Return the [x, y] coordinate for the center point of the cell that contains the specified text.  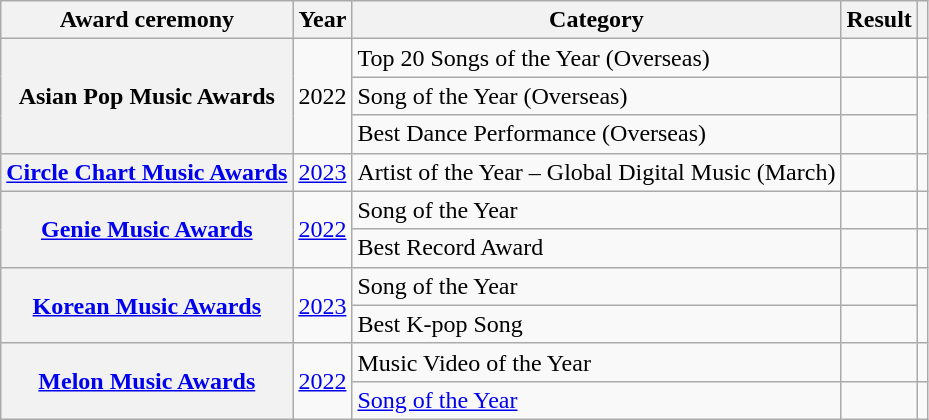
Award ceremony [147, 20]
Best Record Award [596, 248]
Music Video of the Year [596, 362]
Circle Chart Music Awards [147, 172]
Best K-pop Song [596, 324]
Result [879, 20]
Asian Pop Music Awards [147, 96]
Top 20 Songs of the Year (Overseas) [596, 58]
Year [322, 20]
Category [596, 20]
Melon Music Awards [147, 381]
Artist of the Year – Global Digital Music (March) [596, 172]
Best Dance Performance (Overseas) [596, 134]
Korean Music Awards [147, 305]
Genie Music Awards [147, 229]
Song of the Year (Overseas) [596, 96]
